Return the [x, y] coordinate for the center point of the cell that contains the specified text.  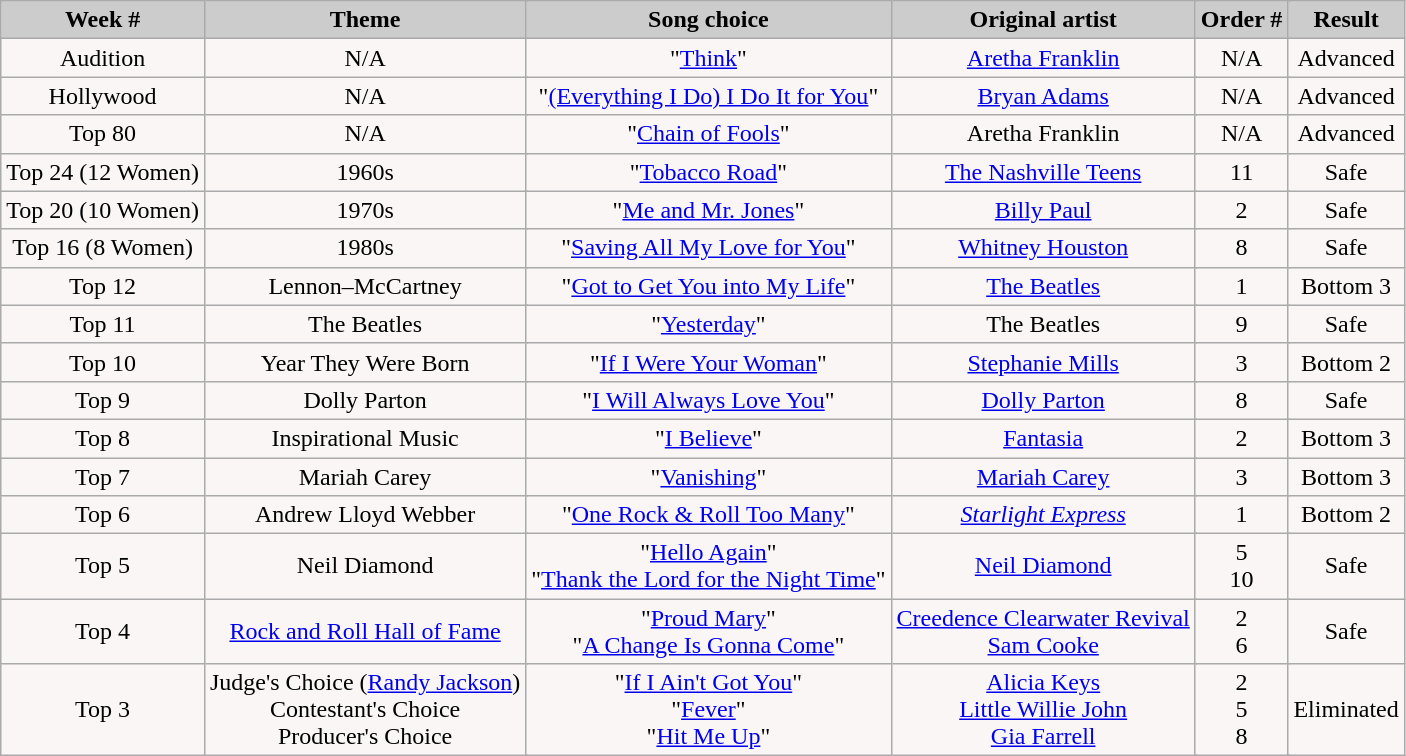
"Chain of Fools" [708, 134]
Eliminated [1346, 710]
"Saving All My Love for You" [708, 248]
258 [1242, 710]
Top 12 [103, 286]
Starlight Express [1043, 515]
"Yesterday" [708, 324]
26 [1242, 632]
Lennon–McCartney [364, 286]
Top 4 [103, 632]
Judge's Choice (Randy Jackson)Contestant's ChoiceProducer's Choice [364, 710]
Fantasia [1043, 438]
"Proud Mary""A Change Is Gonna Come" [708, 632]
Song choice [708, 20]
Year They Were Born [364, 362]
1970s [364, 210]
1960s [364, 172]
"If I Ain't Got You""Fever""Hit Me Up" [708, 710]
"Me and Mr. Jones" [708, 210]
Order # [1242, 20]
"Hello Again""Thank the Lord for the Night Time" [708, 566]
"Vanishing" [708, 477]
Top 16 (8 Women) [103, 248]
Alicia KeysLittle Willie JohnGia Farrell [1043, 710]
"I Will Always Love You" [708, 400]
Top 10 [103, 362]
Inspirational Music [364, 438]
1980s [364, 248]
"(Everything I Do) I Do It for You" [708, 96]
Top 11 [103, 324]
Original artist [1043, 20]
"If I Were Your Woman" [708, 362]
9 [1242, 324]
Top 6 [103, 515]
Week # [103, 20]
The Nashville Teens [1043, 172]
510 [1242, 566]
"Got to Get You into My Life" [708, 286]
Bryan Adams [1043, 96]
Top 5 [103, 566]
Top 9 [103, 400]
11 [1242, 172]
Top 3 [103, 710]
Top 8 [103, 438]
Theme [364, 20]
Stephanie Mills [1043, 362]
"Tobacco Road" [708, 172]
"Think" [708, 58]
Andrew Lloyd Webber [364, 515]
Audition [103, 58]
Top 24 (12 Women) [103, 172]
Billy Paul [1043, 210]
Whitney Houston [1043, 248]
Top 7 [103, 477]
Result [1346, 20]
Creedence Clearwater RevivalSam Cooke [1043, 632]
Hollywood [103, 96]
"I Believe" [708, 438]
Rock and Roll Hall of Fame [364, 632]
Top 80 [103, 134]
"One Rock & Roll Too Many" [708, 515]
Top 20 (10 Women) [103, 210]
